Detect which cell encompasses the target text, then output its (X, Y) center coordinate. 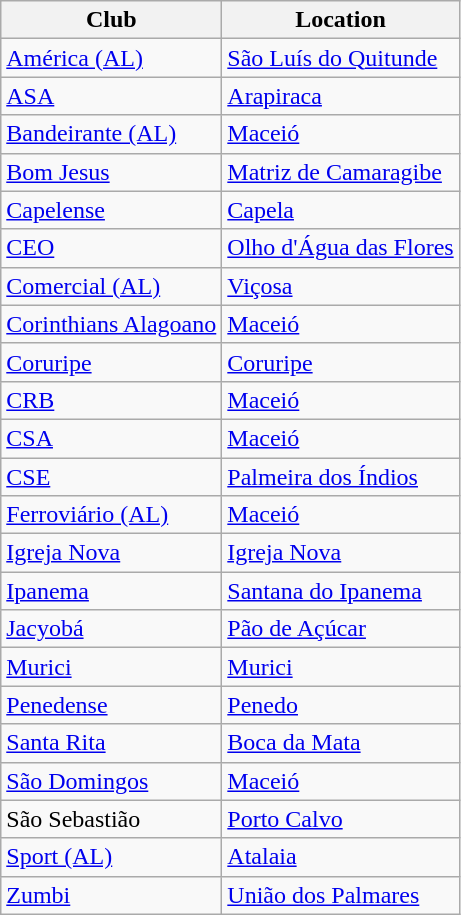
Capela (340, 210)
São Domingos (112, 781)
Corinthians Alagoano (112, 324)
Porto Calvo (340, 819)
CRB (112, 400)
Bandeirante (AL) (112, 134)
Atalaia (340, 857)
São Sebastião (112, 819)
CSE (112, 477)
Matriz de Camaragibe (340, 172)
Ipanema (112, 591)
São Luís do Quitunde (340, 58)
Boca da Mata (340, 743)
Comercial (AL) (112, 286)
Palmeira dos Índios (340, 477)
América (AL) (112, 58)
Jacyobá (112, 629)
ASA (112, 96)
CSA (112, 438)
Penedo (340, 705)
Santa Rita (112, 743)
Bom Jesus (112, 172)
Arapiraca (340, 96)
União dos Palmares (340, 895)
Olho d'Água das Flores (340, 248)
Sport (AL) (112, 857)
Viçosa (340, 286)
Ferroviário (AL) (112, 515)
CEO (112, 248)
Club (112, 20)
Penedense (112, 705)
Location (340, 20)
Santana do Ipanema (340, 591)
Capelense (112, 210)
Pão de Açúcar (340, 629)
Zumbi (112, 895)
